Locate the cell with the specified text and output its [x, y] center coordinate. 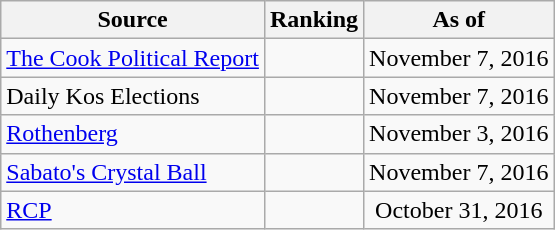
October 31, 2016 [459, 210]
The Cook Political Report [133, 58]
Source [133, 20]
Ranking [314, 20]
Sabato's Crystal Ball [133, 172]
RCP [133, 210]
Daily Kos Elections [133, 96]
Rothenberg [133, 134]
As of [459, 20]
November 3, 2016 [459, 134]
